Scan for the cell matching the given text and deliver its [x, y] coordinate at center. 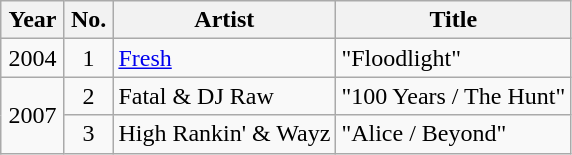
Year [33, 20]
Fresh [224, 58]
Fatal & DJ Raw [224, 96]
2004 [33, 58]
Artist [224, 20]
High Rankin' & Wayz [224, 134]
"Floodlight" [454, 58]
2007 [33, 115]
3 [88, 134]
"Alice / Beyond" [454, 134]
No. [88, 20]
2 [88, 96]
1 [88, 58]
"100 Years / The Hunt" [454, 96]
Title [454, 20]
